Pinpoint the cell where the given text exists, returning its (X, Y) midpoint coordinate. 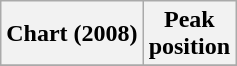
Chart (2008) (72, 34)
Peakposition (189, 34)
